Identify which cell holds the provided text, then report its [X, Y] central coordinate. 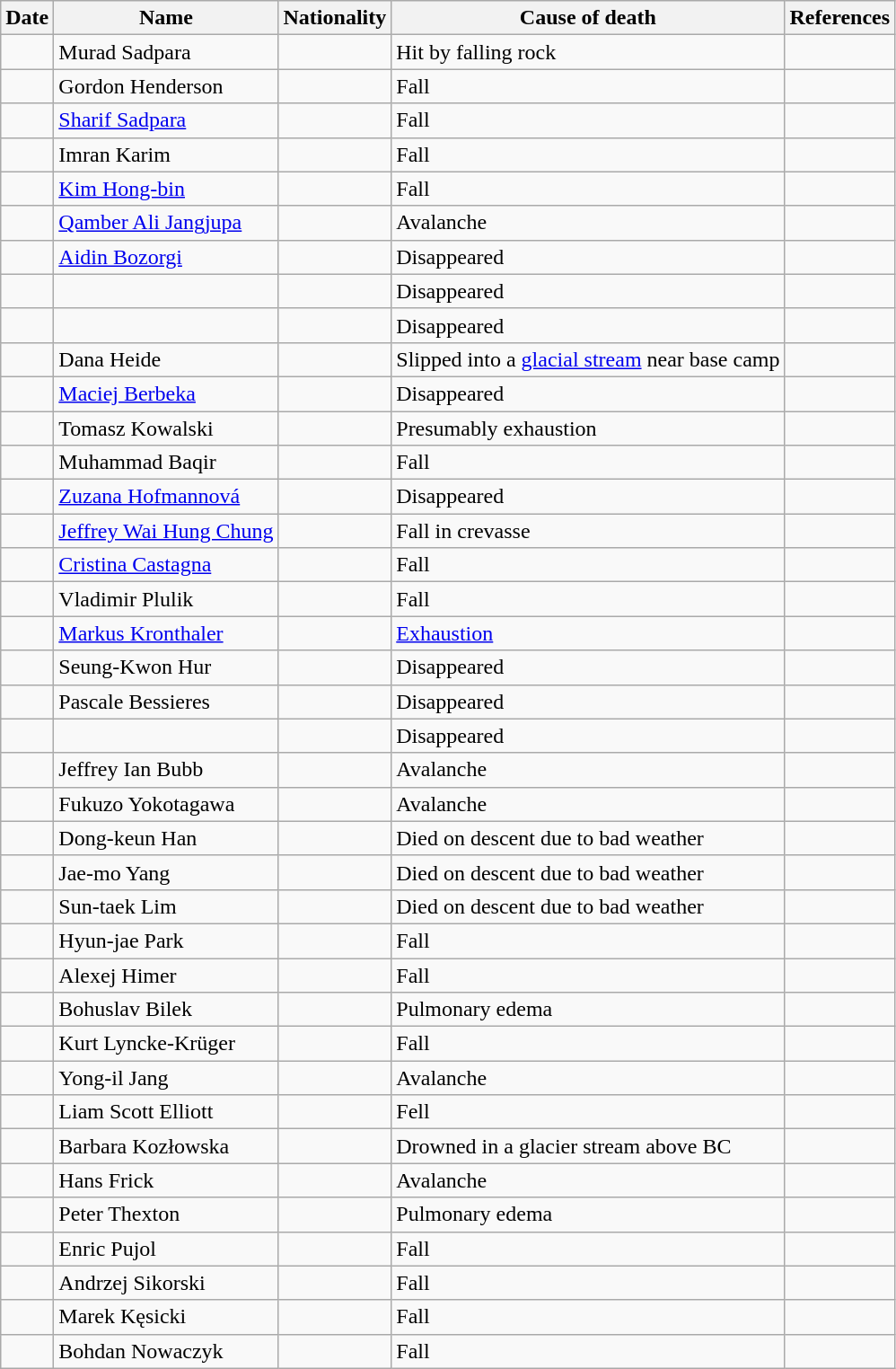
Date [27, 18]
Imran Karim [166, 155]
Muhammad Baqir [166, 463]
Dana Heide [166, 359]
Jeffrey Wai Hung Chung [166, 531]
Jae-mo Yang [166, 872]
Sharif Sadpara [166, 120]
Exhaustion [588, 633]
Peter Thexton [166, 1214]
Sun-taek Lim [166, 906]
Presumably exhaustion [588, 428]
Barbara Kozłowska [166, 1146]
Cristina Castagna [166, 565]
Fukuzo Yokotagawa [166, 804]
Hans Frick [166, 1180]
Tomasz Kowalski [166, 428]
Markus Kronthaler [166, 633]
Name [166, 18]
Alexej Himer [166, 975]
Nationality [335, 18]
Zuzana Hofmannová [166, 497]
Seung-Kwon Hur [166, 667]
Drowned in a glacier stream above BC [588, 1146]
Yong-il Jang [166, 1078]
Kurt Lyncke-Krüger [166, 1044]
Bohuslav Bilek [166, 1010]
Maciej Berbeka [166, 393]
Slipped into a glacial stream near base camp [588, 359]
Vladimir Plulik [166, 599]
Kim Hong-bin [166, 189]
Murad Sadpara [166, 52]
Qamber Ali Jangjupa [166, 223]
Fall in crevasse [588, 531]
Fell [588, 1112]
Dong-keun Han [166, 838]
Liam Scott Elliott [166, 1112]
References [840, 18]
Marek Kęsicki [166, 1317]
Pascale Bessieres [166, 702]
Bohdan Nowaczyk [166, 1351]
Aidin Bozorgi [166, 257]
Hyun-jae Park [166, 941]
Andrzej Sikorski [166, 1283]
Hit by falling rock [588, 52]
Cause of death [588, 18]
Gordon Henderson [166, 86]
Jeffrey Ian Bubb [166, 770]
Enric Pujol [166, 1249]
